Return (X, Y) of the center of cell containing provided text 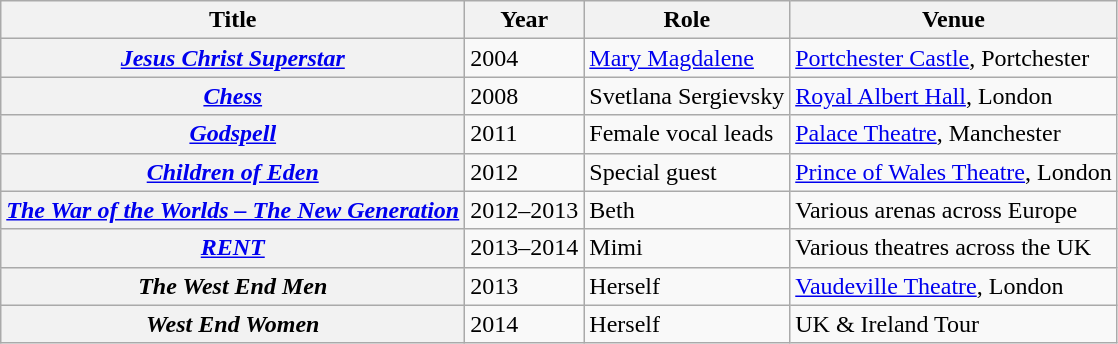
Vaudeville Theatre, London (954, 286)
Year (524, 20)
Prince of Wales Theatre, London (954, 172)
Various theatres across the UK (954, 248)
Godspell (233, 134)
Royal Albert Hall, London (954, 96)
2004 (524, 58)
Role (687, 20)
Portchester Castle, Portchester (954, 58)
Special guest (687, 172)
UK & Ireland Tour (954, 324)
Palace Theatre, Manchester (954, 134)
2014 (524, 324)
West End Women (233, 324)
2008 (524, 96)
Venue (954, 20)
Svetlana Sergievsky (687, 96)
Female vocal leads (687, 134)
2013 (524, 286)
RENT (233, 248)
Mimi (687, 248)
Chess (233, 96)
Jesus Christ Superstar (233, 58)
Beth (687, 210)
The War of the Worlds – The New Generation (233, 210)
Various arenas across Europe (954, 210)
2013–2014 (524, 248)
Mary Magdalene (687, 58)
2012 (524, 172)
Children of Eden (233, 172)
Title (233, 20)
2011 (524, 134)
The West End Men (233, 286)
2012–2013 (524, 210)
